Determine the (x, y) coordinate at the center of the cell enclosing the given text.  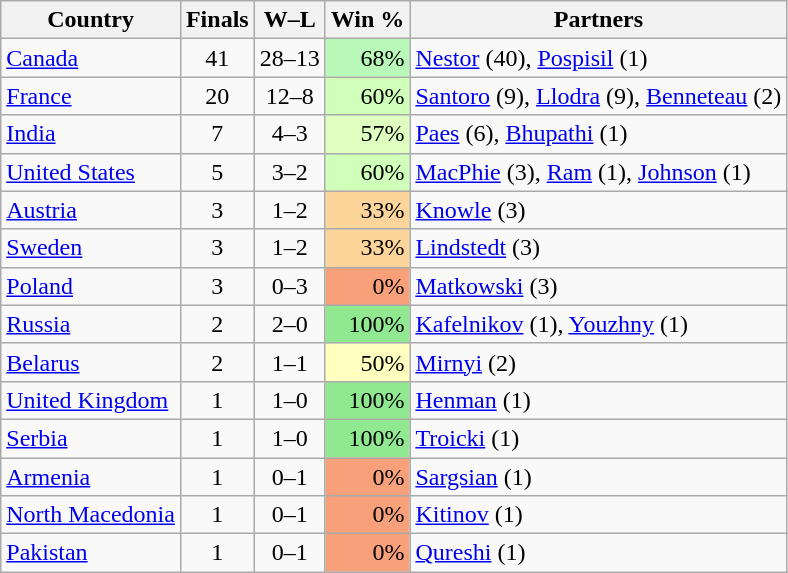
Country (91, 20)
United States (91, 172)
France (91, 96)
Knowle (3) (598, 210)
Lindstedt (3) (598, 248)
Finals (217, 20)
Kafelnikov (1), Youzhny (1) (598, 324)
W–L (290, 20)
Armenia (91, 477)
North Macedonia (91, 515)
0–3 (290, 286)
Kitinov (1) (598, 515)
Nestor (40), Pospisil (1) (598, 58)
Troicki (1) (598, 438)
Win % (368, 20)
50% (368, 362)
7 (217, 134)
United Kingdom (91, 400)
1–1 (290, 362)
12–8 (290, 96)
Belarus (91, 362)
Matkowski (3) (598, 286)
3–2 (290, 172)
Russia (91, 324)
Sargsian (1) (598, 477)
MacPhie (3), Ram (1), Johnson (1) (598, 172)
Qureshi (1) (598, 553)
5 (217, 172)
India (91, 134)
Mirnyi (2) (598, 362)
Santoro (9), Llodra (9), Benneteau (2) (598, 96)
Serbia (91, 438)
Partners (598, 20)
Poland (91, 286)
Sweden (91, 248)
Austria (91, 210)
28–13 (290, 58)
Pakistan (91, 553)
68% (368, 58)
41 (217, 58)
Paes (6), Bhupathi (1) (598, 134)
57% (368, 134)
2–0 (290, 324)
Henman (1) (598, 400)
4–3 (290, 134)
Canada (91, 58)
20 (217, 96)
